Scan for the cell matching the given text and deliver its (x, y) coordinate at center. 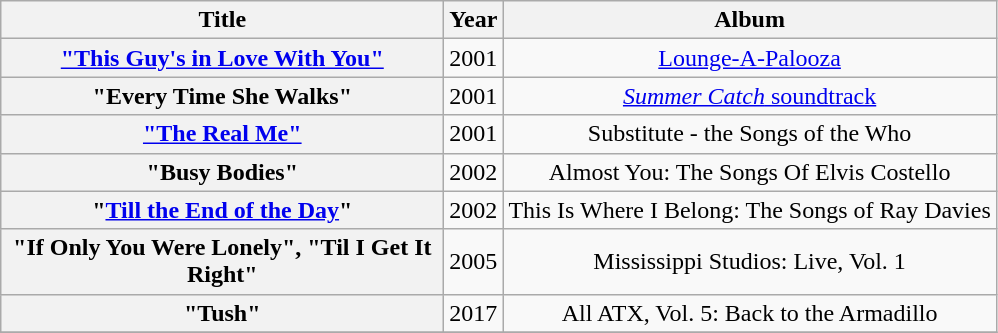
Summer Catch soundtrack (750, 96)
"Busy Bodies" (222, 172)
"Till the End of the Day" (222, 210)
Lounge-A-Palooza (750, 58)
This Is Where I Belong: The Songs of Ray Davies (750, 210)
"Tush" (222, 313)
Substitute - the Songs of the Who (750, 134)
All ATX, Vol. 5: Back to the Armadillo (750, 313)
Title (222, 20)
"The Real Me" (222, 134)
Album (750, 20)
Mississippi Studios: Live, Vol. 1 (750, 262)
"If Only You Were Lonely", "Til I Get It Right" (222, 262)
2005 (474, 262)
"Every Time She Walks" (222, 96)
Year (474, 20)
"This Guy's in Love With You" (222, 58)
2017 (474, 313)
Almost You: The Songs Of Elvis Costello (750, 172)
